Capture the cell that displays the provided text and extract its (X, Y) central coordinate. 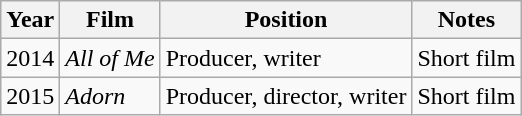
Position (286, 20)
Producer, writer (286, 58)
Film (110, 20)
Year (30, 20)
2015 (30, 96)
Producer, director, writer (286, 96)
Notes (466, 20)
All of Me (110, 58)
2014 (30, 58)
Adorn (110, 96)
